Find where the given text appears and provide that cell's center as [X, Y] coordinate. 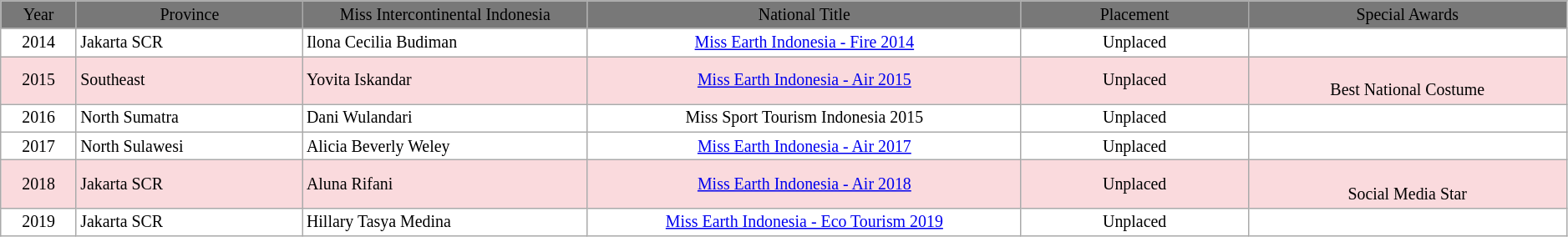
Miss Earth Indonesia - Fire 2014 [804, 42]
Miss Earth Indonesia - Air 2017 [804, 147]
Yovita Iskandar [444, 80]
2017 [38, 147]
Alicia Beverly Weley [444, 147]
Miss Sport Tourism Indonesia 2015 [804, 118]
Dani Wulandari [444, 118]
Aluna Rifani [444, 184]
North Sumatra [189, 118]
Placement [1134, 15]
2015 [38, 80]
Hillary Tasya Medina [444, 222]
2014 [38, 42]
Province [189, 15]
2018 [38, 184]
Social Media Star [1407, 184]
Miss Earth Indonesia - Air 2018 [804, 184]
Miss Intercontinental Indonesia [444, 15]
Year [38, 15]
Special Awards [1407, 15]
Miss Earth Indonesia - Eco Tourism 2019 [804, 222]
Southeast [189, 80]
Miss Earth Indonesia - Air 2015 [804, 80]
2016 [38, 118]
Best National Costume [1407, 80]
National Title [804, 15]
2019 [38, 222]
North Sulawesi [189, 147]
Ilona Cecilia Budiman [444, 42]
